Output the (X, Y) coordinate of the center of the cell containing the given text.  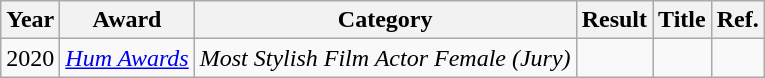
Title (682, 20)
Award (127, 20)
Ref. (738, 20)
Category (385, 20)
Year (30, 20)
Result (614, 20)
Hum Awards (127, 58)
2020 (30, 58)
Most Stylish Film Actor Female (Jury) (385, 58)
